Extract the [x, y] coordinate from the center of the cell holding the provided text.  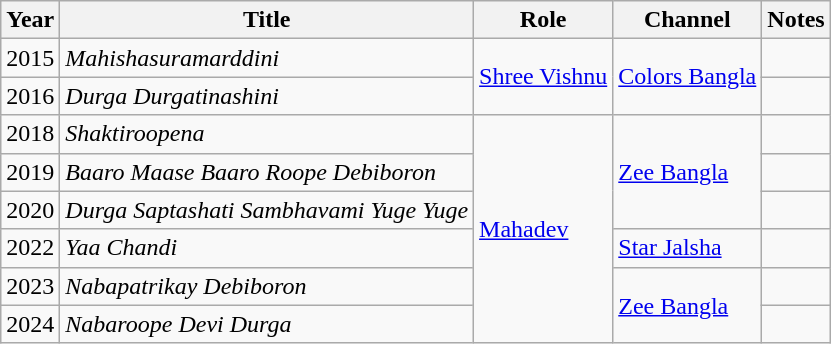
Mahishasuramarddini [267, 58]
Year [30, 20]
Role [544, 20]
2015 [30, 58]
Colors Bangla [688, 77]
Nabaroope Devi Durga [267, 324]
Star Jalsha [688, 248]
2022 [30, 248]
Yaa Chandi [267, 248]
Notes [796, 20]
Durga Saptashati Sambhavami Yuge Yuge [267, 210]
2024 [30, 324]
Nabapatrikay Debiboron [267, 286]
Shaktiroopena [267, 134]
Shree Vishnu [544, 77]
Channel [688, 20]
2019 [30, 172]
Mahadev [544, 229]
2016 [30, 96]
2023 [30, 286]
Baaro Maase Baaro Roope Debiboron [267, 172]
2020 [30, 210]
Title [267, 20]
Durga Durgatinashini [267, 96]
2018 [30, 134]
